Capture the cell that displays the provided text and extract its [X, Y] central coordinate. 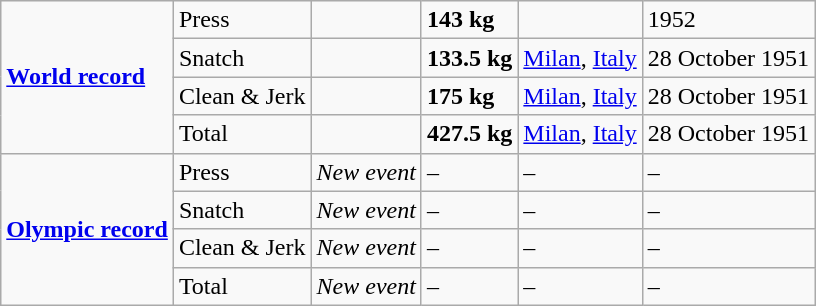
Olympic record [88, 229]
143 kg [469, 20]
1952 [728, 20]
World record [88, 77]
175 kg [469, 96]
427.5 kg [469, 134]
133.5 kg [469, 58]
